Locate the cell with the specified text and output its (x, y) center coordinate. 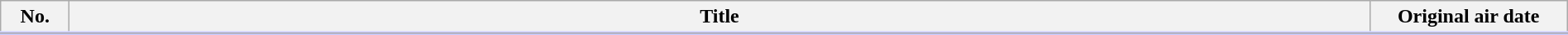
Original air date (1469, 17)
No. (35, 17)
Title (719, 17)
